Detect which cell encompasses the target text, then output its [x, y] center coordinate. 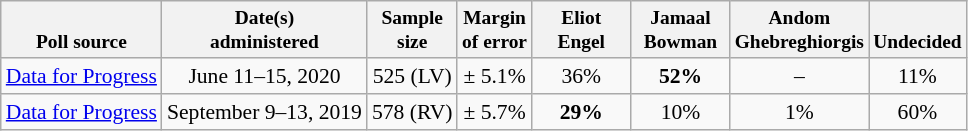
11% [918, 76]
June 11–15, 2020 [264, 76]
Samplesize [412, 30]
EliotEngel [582, 30]
– [799, 76]
10% [680, 112]
JamaalBowman [680, 30]
AndomGhebreghiorgis [799, 30]
1% [799, 112]
52% [680, 76]
525 (LV) [412, 76]
60% [918, 112]
36% [582, 76]
Date(s)administered [264, 30]
578 (RV) [412, 112]
Poll source [82, 30]
± 5.1% [494, 76]
Marginof error [494, 30]
29% [582, 112]
± 5.7% [494, 112]
September 9–13, 2019 [264, 112]
Undecided [918, 30]
